Determine the (x, y) coordinate at the center of the cell enclosing the given text.  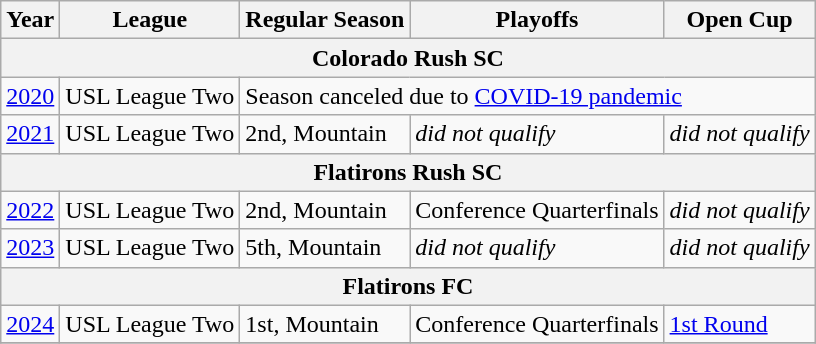
League (150, 20)
1st, Mountain (325, 324)
2023 (30, 248)
Season canceled due to COVID-19 pandemic (528, 96)
2022 (30, 210)
Year (30, 20)
Regular Season (325, 20)
2021 (30, 134)
1st Round (740, 324)
2020 (30, 96)
2024 (30, 324)
Flatirons Rush SC (408, 172)
Playoffs (537, 20)
Open Cup (740, 20)
5th, Mountain (325, 248)
Colorado Rush SC (408, 58)
Flatirons FC (408, 286)
